Detect which cell encompasses the target text, then output its (x, y) center coordinate. 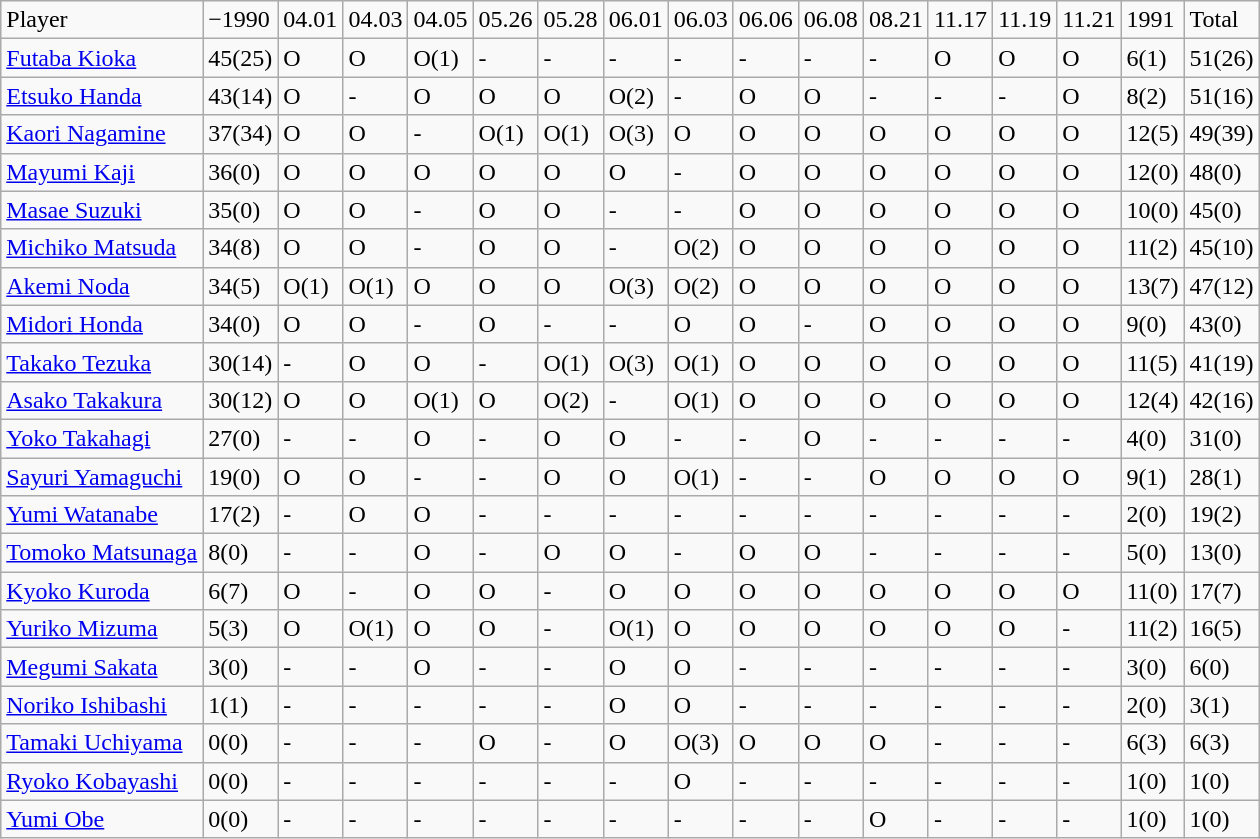
08.21 (896, 20)
28(1) (1222, 477)
8(2) (1152, 96)
27(0) (240, 438)
11.19 (1025, 20)
13(7) (1152, 286)
34(5) (240, 286)
1991 (1152, 20)
19(2) (1222, 515)
11(5) (1152, 362)
1(1) (240, 705)
43(0) (1222, 324)
04.05 (440, 20)
17(2) (240, 515)
43(14) (240, 96)
Ryoko Kobayashi (102, 781)
05.26 (506, 20)
Sayuri Yamaguchi (102, 477)
9(0) (1152, 324)
06.08 (830, 20)
6(7) (240, 591)
16(5) (1222, 629)
6(0) (1222, 667)
Yoko Takahagi (102, 438)
11.17 (960, 20)
06.06 (766, 20)
06.01 (636, 20)
Yumi Obe (102, 819)
41(19) (1222, 362)
47(12) (1222, 286)
Mayumi Kaji (102, 172)
12(4) (1152, 400)
34(8) (240, 248)
04.03 (376, 20)
35(0) (240, 210)
06.03 (700, 20)
Noriko Ishibashi (102, 705)
Etsuko Handa (102, 96)
Takako Tezuka (102, 362)
51(16) (1222, 96)
48(0) (1222, 172)
9(1) (1152, 477)
Player (102, 20)
Total (1222, 20)
42(16) (1222, 400)
Midori Honda (102, 324)
19(0) (240, 477)
Yuriko Mizuma (102, 629)
11(0) (1152, 591)
05.28 (570, 20)
31(0) (1222, 438)
51(26) (1222, 58)
45(10) (1222, 248)
36(0) (240, 172)
5(0) (1152, 553)
Asako Takakura (102, 400)
Masae Suzuki (102, 210)
45(25) (240, 58)
17(7) (1222, 591)
34(0) (240, 324)
Tamaki Uchiyama (102, 743)
49(39) (1222, 134)
13(0) (1222, 553)
5(3) (240, 629)
4(0) (1152, 438)
Tomoko Matsunaga (102, 553)
37(34) (240, 134)
10(0) (1152, 210)
−1990 (240, 20)
Futaba Kioka (102, 58)
11.21 (1089, 20)
45(0) (1222, 210)
Michiko Matsuda (102, 248)
3(1) (1222, 705)
Kyoko Kuroda (102, 591)
04.01 (310, 20)
30(14) (240, 362)
12(5) (1152, 134)
12(0) (1152, 172)
Akemi Noda (102, 286)
8(0) (240, 553)
Kaori Nagamine (102, 134)
6(1) (1152, 58)
Megumi Sakata (102, 667)
30(12) (240, 400)
Yumi Watanabe (102, 515)
